From the cell containing the given text, extract its center point as [X, Y] coordinate. 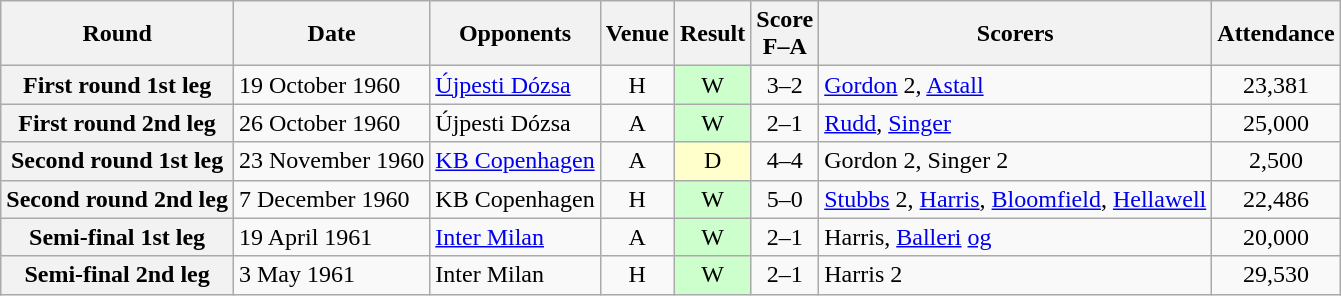
Semi-final 1st leg [118, 237]
23,381 [1276, 85]
5–0 [785, 199]
Second round 1st leg [118, 161]
2,500 [1276, 161]
Result [712, 34]
22,486 [1276, 199]
26 October 1960 [331, 123]
First round 2nd leg [118, 123]
29,530 [1276, 275]
Second round 2nd leg [118, 199]
7 December 1960 [331, 199]
First round 1st leg [118, 85]
Gordon 2, Astall [1016, 85]
Venue [637, 34]
4–4 [785, 161]
19 October 1960 [331, 85]
20,000 [1276, 237]
Stubbs 2, Harris, Bloomfield, Hellawell [1016, 199]
3 May 1961 [331, 275]
Harris 2 [1016, 275]
23 November 1960 [331, 161]
Gordon 2, Singer 2 [1016, 161]
Opponents [515, 34]
Attendance [1276, 34]
ScoreF–A [785, 34]
Semi-final 2nd leg [118, 275]
3–2 [785, 85]
D [712, 161]
Date [331, 34]
19 April 1961 [331, 237]
25,000 [1276, 123]
Scorers [1016, 34]
Round [118, 34]
Rudd, Singer [1016, 123]
Harris, Balleri og [1016, 237]
